Capture the cell that displays the provided text and extract its (x, y) central coordinate. 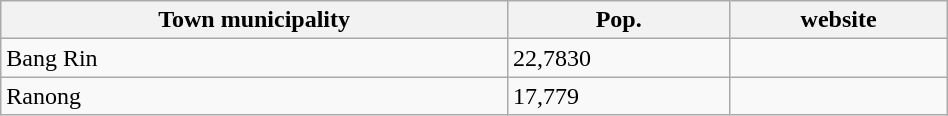
website (838, 20)
Pop. (618, 20)
17,779 (618, 96)
22,7830 (618, 58)
Town municipality (254, 20)
Bang Rin (254, 58)
Ranong (254, 96)
